Return the (x, y) coordinate for the center point of the cell that contains the specified text.  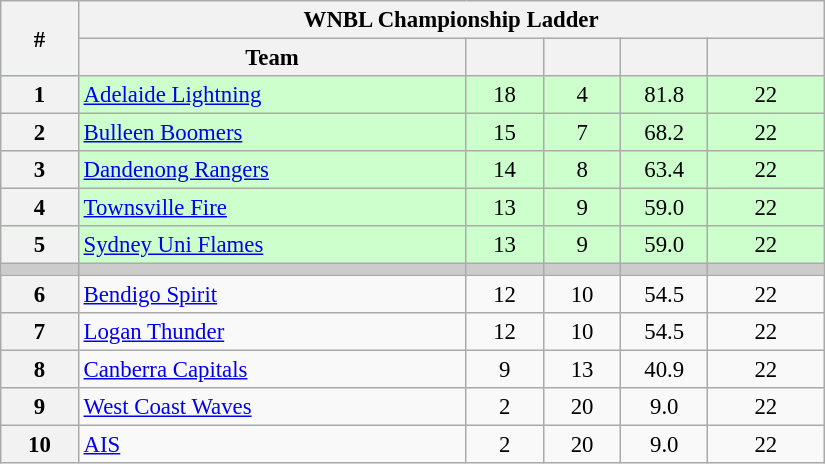
14 (505, 170)
1 (40, 95)
Team (272, 58)
Logan Thunder (272, 331)
6 (40, 294)
West Coast Waves (272, 406)
Bendigo Spirit (272, 294)
18 (505, 95)
5 (40, 245)
Bulleen Boomers (272, 133)
Canberra Capitals (272, 369)
# (40, 38)
63.4 (664, 170)
40.9 (664, 369)
Sydney Uni Flames (272, 245)
3 (40, 170)
15 (505, 133)
81.8 (664, 95)
Townsville Fire (272, 208)
Adelaide Lightning (272, 95)
68.2 (664, 133)
AIS (272, 444)
WNBL Championship Ladder (451, 20)
Dandenong Rangers (272, 170)
